Return (X, Y) of the center of cell containing provided text 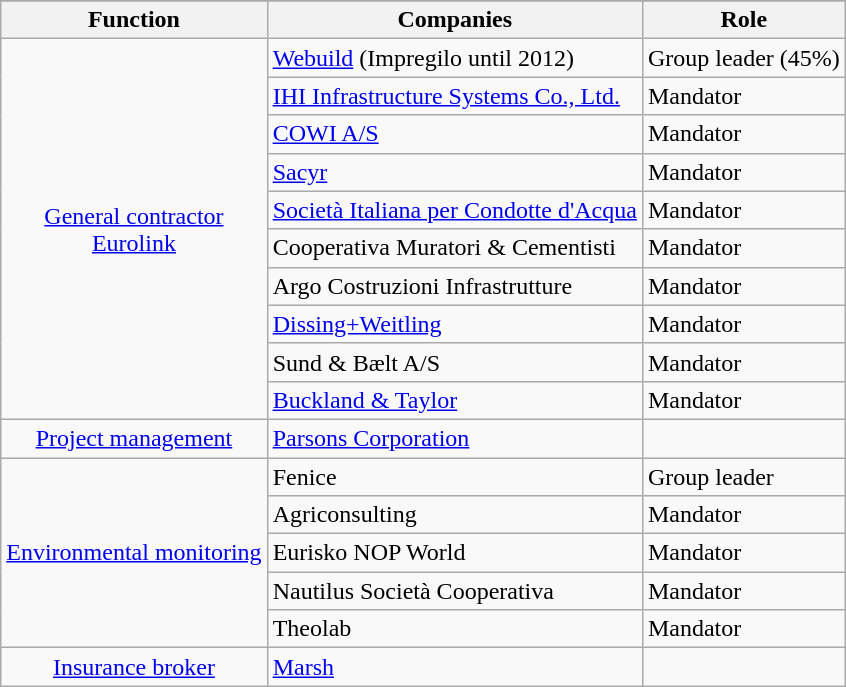
Cooperativa Muratori & Cementisti (454, 248)
Società Italiana per Condotte d'Acqua (454, 210)
Marsh (454, 667)
Insurance broker (134, 667)
Eurisko NOP World (454, 553)
Group leader (45%) (744, 58)
Nautilus Società Cooperativa (454, 591)
COWI A/S (454, 134)
Buckland & Taylor (454, 400)
Sacyr (454, 172)
Parsons Corporation (454, 438)
Role (744, 20)
Dissing+Weitling (454, 324)
General contractor Eurolink (134, 230)
Companies (454, 20)
Agriconsulting (454, 515)
Environmental monitoring (134, 553)
Theolab (454, 629)
Sund & Bælt A/S (454, 362)
Fenice (454, 477)
Webuild (Impregilo until 2012) (454, 58)
IHI Infrastructure Systems Co., Ltd. (454, 96)
Group leader (744, 477)
Project management (134, 438)
Function (134, 20)
Argo Costruzioni Infrastrutture (454, 286)
